Scan for the cell matching the given text and deliver its (x, y) coordinate at center. 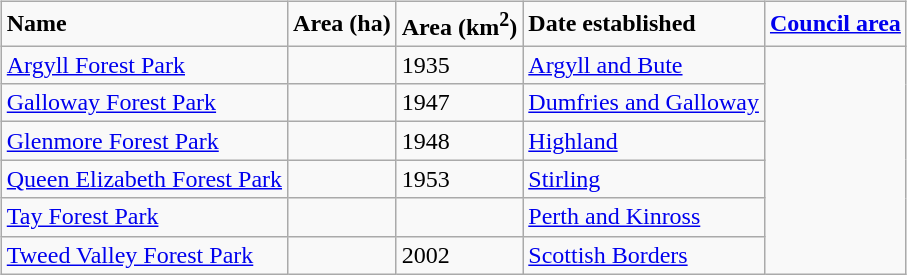
Name (144, 24)
Queen Elizabeth Forest Park (144, 179)
1935 (460, 65)
Argyll Forest Park (144, 65)
Tay Forest Park (144, 217)
Perth and Kinross (644, 217)
Date established (644, 24)
2002 (460, 255)
Dumfries and Galloway (644, 103)
Glenmore Forest Park (144, 141)
1948 (460, 141)
Tweed Valley Forest Park (144, 255)
Area (km2) (460, 24)
Highland (644, 141)
Scottish Borders (644, 255)
Stirling (644, 179)
Galloway Forest Park (144, 103)
Area (ha) (342, 24)
1947 (460, 103)
Argyll and Bute (644, 65)
1953 (460, 179)
Council area (835, 24)
